Output the [X, Y] coordinate of the center of the cell containing the given text.  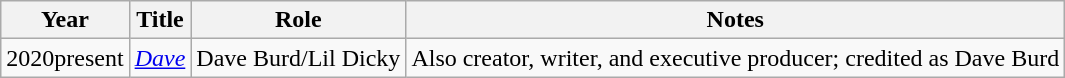
Year [65, 20]
Notes [736, 20]
Title [160, 20]
Dave Burd/Lil Dicky [298, 58]
Also creator, writer, and executive producer; credited as Dave Burd [736, 58]
2020present [65, 58]
Role [298, 20]
Dave [160, 58]
